Capture the cell that displays the provided text and extract its [X, Y] central coordinate. 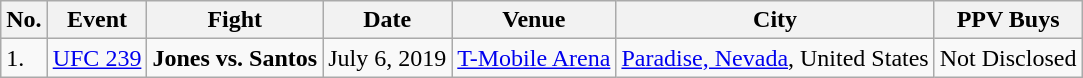
1. [24, 58]
Not Disclosed [1008, 58]
Date [388, 20]
City [775, 20]
Jones vs. Santos [235, 58]
UFC 239 [97, 58]
July 6, 2019 [388, 58]
Venue [534, 20]
PPV Buys [1008, 20]
No. [24, 20]
Paradise, Nevada, United States [775, 58]
Event [97, 20]
Fight [235, 20]
T-Mobile Arena [534, 58]
